For the text-containing cell, return its midpoint in [x, y] coordinate format. 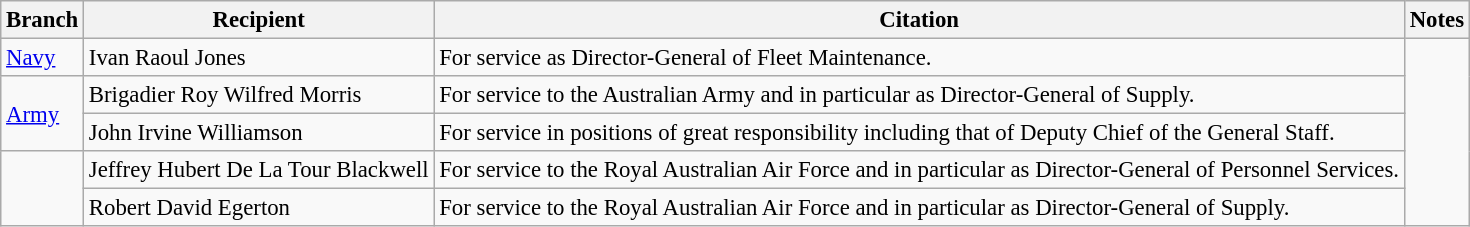
Ivan Raoul Jones [259, 58]
For service in positions of great responsibility including that of Deputy Chief of the General Staff. [919, 133]
For service to the Royal Australian Air Force and in particular as Director-General of Personnel Services. [919, 170]
Notes [1436, 20]
John Irvine Williamson [259, 133]
Citation [919, 20]
Branch [42, 20]
Brigadier Roy Wilfred Morris [259, 95]
Robert David Egerton [259, 208]
For service to the Australian Army and in particular as Director-General of Supply. [919, 95]
Recipient [259, 20]
For service to the Royal Australian Air Force and in particular as Director-General of Supply. [919, 208]
Army [42, 114]
Navy [42, 58]
For service as Director-General of Fleet Maintenance. [919, 58]
Jeffrey Hubert De La Tour Blackwell [259, 170]
